From the cell containing the given text, extract its center point as [x, y] coordinate. 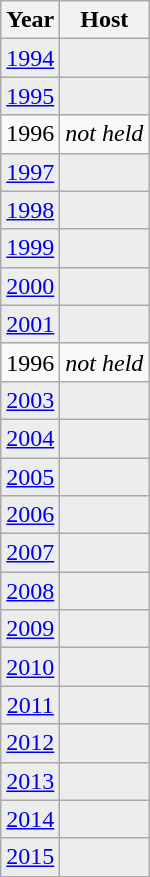
2003 [30, 400]
2014 [30, 819]
2015 [30, 857]
1995 [30, 96]
1994 [30, 58]
2010 [30, 667]
2000 [30, 286]
2012 [30, 743]
Host [104, 20]
2004 [30, 438]
2011 [30, 705]
Year [30, 20]
1997 [30, 172]
2007 [30, 553]
1999 [30, 248]
2008 [30, 591]
1998 [30, 210]
2013 [30, 781]
2001 [30, 324]
2006 [30, 515]
2005 [30, 477]
2009 [30, 629]
